Return the [x, y] coordinate for the center point of the cell that contains the specified text.  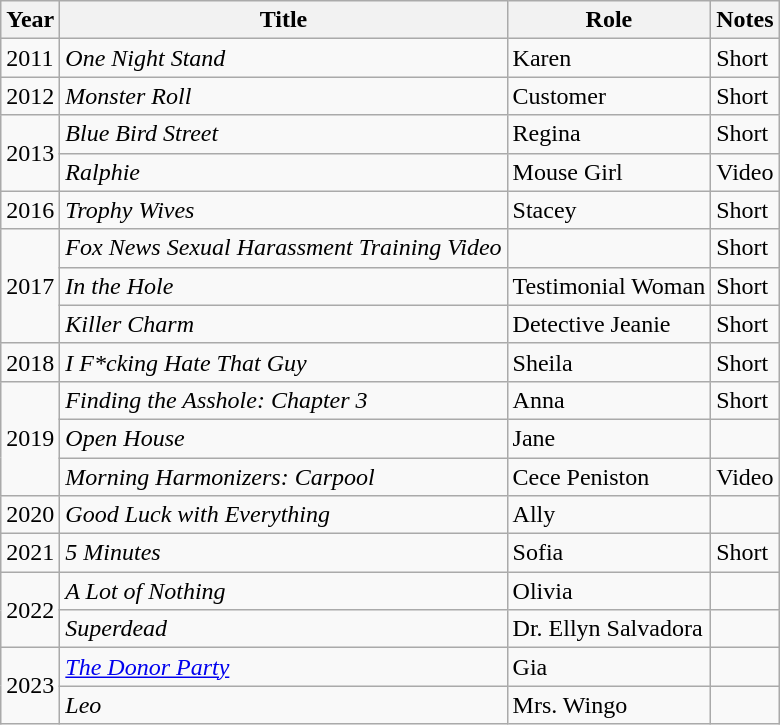
Killer Charm [284, 324]
Fox News Sexual Harassment Training Video [284, 248]
Notes [745, 20]
In the Hole [284, 286]
Jane [609, 438]
Year [30, 20]
Customer [609, 96]
Finding the Asshole: Chapter 3 [284, 400]
Mrs. Wingo [609, 705]
Ralphie [284, 172]
A Lot of Nothing [284, 591]
One Night Stand [284, 58]
Superdead [284, 629]
Monster Roll [284, 96]
Cece Peniston [609, 477]
Ally [609, 515]
Leo [284, 705]
Detective Jeanie [609, 324]
Dr. Ellyn Salvadora [609, 629]
Regina [609, 134]
Karen [609, 58]
2022 [30, 610]
The Donor Party [284, 667]
Morning Harmonizers: Carpool [284, 477]
Title [284, 20]
Trophy Wives [284, 210]
2017 [30, 286]
2013 [30, 153]
2018 [30, 362]
Testimonial Woman [609, 286]
2021 [30, 553]
Stacey [609, 210]
Sofia [609, 553]
5 Minutes [284, 553]
2019 [30, 438]
Sheila [609, 362]
2020 [30, 515]
Good Luck with Everything [284, 515]
Open House [284, 438]
2016 [30, 210]
I F*cking Hate That Guy [284, 362]
2011 [30, 58]
Olivia [609, 591]
2012 [30, 96]
Anna [609, 400]
Role [609, 20]
Gia [609, 667]
Mouse Girl [609, 172]
2023 [30, 686]
Blue Bird Street [284, 134]
